Locate the cell with the specified text and output its [x, y] center coordinate. 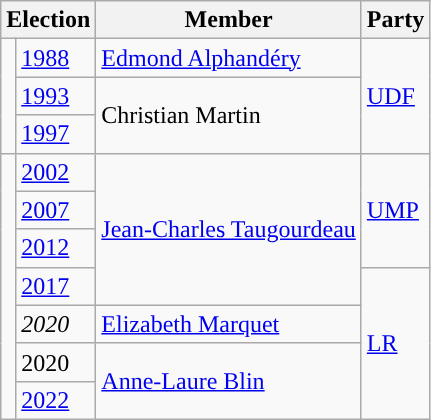
2007 [56, 210]
Elizabeth Marquet [229, 324]
Christian Martin [229, 115]
Election [48, 20]
UMP [395, 210]
1997 [56, 134]
Member [229, 20]
2012 [56, 248]
Party [395, 20]
2002 [56, 172]
2017 [56, 286]
LR [395, 343]
2022 [56, 400]
Edmond Alphandéry [229, 58]
1993 [56, 96]
UDF [395, 96]
Anne-Laure Blin [229, 381]
Jean-Charles Taugourdeau [229, 229]
1988 [56, 58]
